Identify which cell holds the provided text, then report its [x, y] central coordinate. 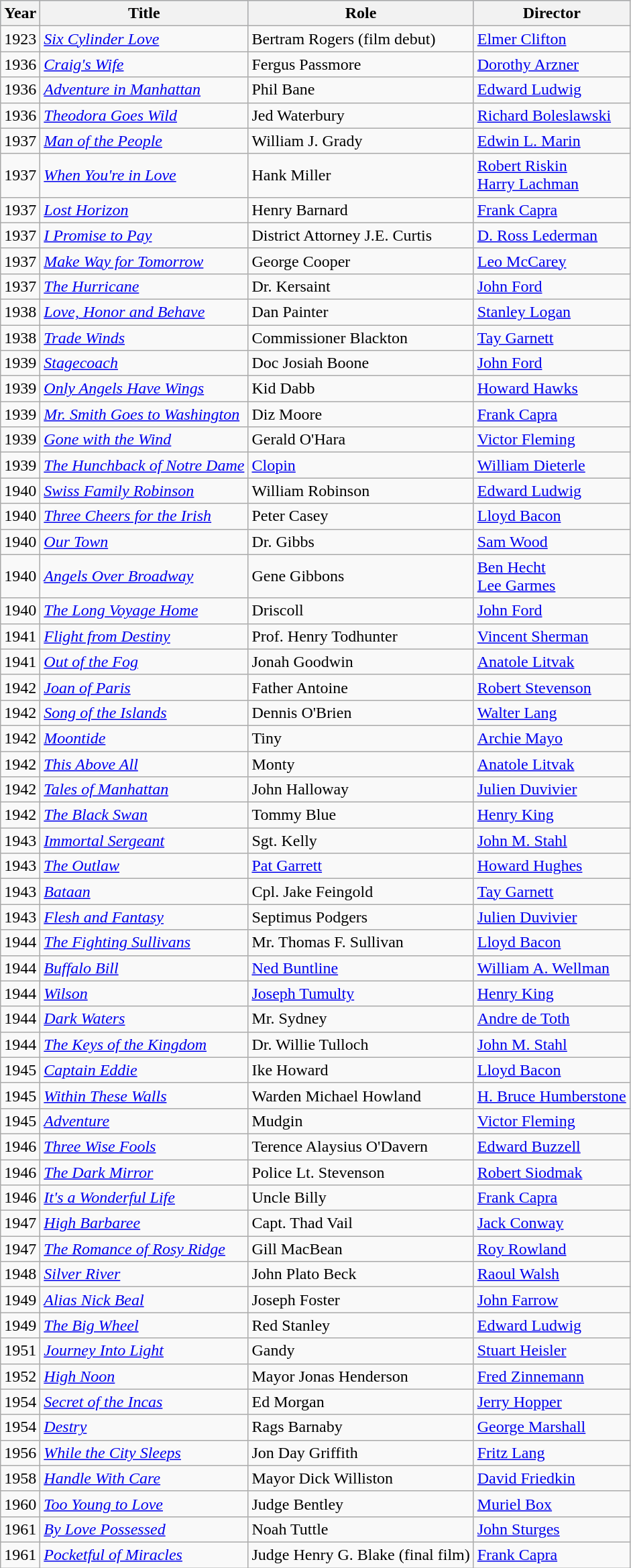
Mr. Smith Goes to Washington [144, 414]
George Marshall [551, 1427]
Three Wise Fools [144, 1146]
1923 [20, 39]
Gill MacBean [361, 1249]
Out of the Fog [144, 662]
Our Town [144, 542]
District Attorney J.E. Curtis [361, 235]
High Noon [144, 1376]
Joseph Tumulty [361, 993]
Silver River [144, 1274]
Three Cheers for the Irish [144, 516]
The Outlaw [144, 866]
1952 [20, 1376]
Noah Tuttle [361, 1529]
1958 [20, 1478]
Tiny [361, 738]
Pat Garrett [361, 866]
Six Cylinder Love [144, 39]
Red Stanley [361, 1325]
Dorothy Arzner [551, 64]
Wilson [144, 993]
George Cooper [361, 261]
Flesh and Fantasy [144, 917]
Driscoll [361, 611]
Mr. Sydney [361, 1019]
Song of the Islands [144, 713]
Moontide [144, 738]
Secret of the Incas [144, 1402]
Love, Honor and Behave [144, 312]
The Fighting Sullivans [144, 943]
By Love Possessed [144, 1529]
Mr. Thomas F. Sullivan [361, 943]
Septimus Podgers [361, 917]
The Long Voyage Home [144, 611]
Bataan [144, 892]
Fritz Lang [551, 1453]
Jon Day Griffith [361, 1453]
This Above All [144, 764]
H. Bruce Humberstone [551, 1095]
Father Antoine [361, 687]
Flight from Destiny [144, 636]
Dark Waters [144, 1019]
Mudgin [361, 1121]
Captain Eddie [144, 1070]
High Barbaree [144, 1223]
Howard Hawks [551, 389]
Leo McCarey [551, 261]
Gandy [361, 1351]
Sam Wood [551, 542]
Monty [361, 764]
Adventure [144, 1121]
Lost Horizon [144, 210]
Joan of Paris [144, 687]
Handle With Care [144, 1478]
Andre de Toth [551, 1019]
1948 [20, 1274]
Tommy Blue [361, 815]
Stagecoach [144, 363]
John Halloway [361, 790]
Jed Waterbury [361, 115]
The Keys of the Kingdom [144, 1044]
The Hunchback of Notre Dame [144, 465]
Edwin L. Marin [551, 141]
Stuart Heisler [551, 1351]
Gene Gibbons [361, 577]
Ben Hecht Lee Garmes [551, 577]
Mayor Jonas Henderson [361, 1376]
Prof. Henry Todhunter [361, 636]
Theodora Goes Wild [144, 115]
Fred Zinnemann [551, 1376]
John Sturges [551, 1529]
Cpl. Jake Feingold [361, 892]
Commissioner Blackton [361, 337]
The Black Swan [144, 815]
While the City Sleeps [144, 1453]
William A. Wellman [551, 968]
Capt. Thad Vail [361, 1223]
Clopin [361, 465]
Elmer Clifton [551, 39]
Dan Painter [361, 312]
William Robinson [361, 491]
Swiss Family Robinson [144, 491]
Doc Josiah Boone [361, 363]
Vincent Sherman [551, 636]
Diz Moore [361, 414]
Man of the People [144, 141]
Pocketful of Miracles [144, 1555]
Walter Lang [551, 713]
Craig's Wife [144, 64]
Dr. Kersaint [361, 286]
Gone with the Wind [144, 440]
Journey Into Light [144, 1351]
The Romance of Rosy Ridge [144, 1249]
Judge Bentley [361, 1504]
Robert Siodmak [551, 1172]
Director [551, 13]
Dr. Gibbs [361, 542]
William J. Grady [361, 141]
Angels Over Broadway [144, 577]
Year [20, 13]
Phil Bane [361, 90]
Howard Hughes [551, 866]
Uncle Billy [361, 1198]
Too Young to Love [144, 1504]
Adventure in Manhattan [144, 90]
Edward Buzzell [551, 1146]
William Dieterle [551, 465]
Peter Casey [361, 516]
D. Ross Lederman [551, 235]
Robert Stevenson [551, 687]
Terence Alaysius O'Davern [361, 1146]
Title [144, 13]
Destry [144, 1427]
1956 [20, 1453]
The Dark Mirror [144, 1172]
Raoul Walsh [551, 1274]
John Plato Beck [361, 1274]
Jonah Goodwin [361, 662]
John Farrow [551, 1300]
Kid Dabb [361, 389]
Roy Rowland [551, 1249]
Dennis O'Brien [361, 713]
Archie Mayo [551, 738]
Gerald O'Hara [361, 440]
Alias Nick Beal [144, 1300]
Judge Henry G. Blake (final film) [361, 1555]
Warden Michael Howland [361, 1095]
Role [361, 13]
Stanley Logan [551, 312]
Joseph Foster [361, 1300]
Mayor Dick Williston [361, 1478]
Jerry Hopper [551, 1402]
Ike Howard [361, 1070]
Dr. Willie Tulloch [361, 1044]
Immortal Sergeant [144, 841]
Buffalo Bill [144, 968]
Hank Miller [361, 176]
Tales of Manhattan [144, 790]
Within These Walls [144, 1095]
When You're in Love [144, 176]
Ned Buntline [361, 968]
David Friedkin [551, 1478]
Rags Barnaby [361, 1427]
Richard Boleslawski [551, 115]
Trade Winds [144, 337]
1960 [20, 1504]
Jack Conway [551, 1223]
I Promise to Pay [144, 235]
1951 [20, 1351]
The Hurricane [144, 286]
Only Angels Have Wings [144, 389]
It's a Wonderful Life [144, 1198]
Muriel Box [551, 1504]
Make Way for Tomorrow [144, 261]
Ed Morgan [361, 1402]
Robert Riskin Harry Lachman [551, 176]
Sgt. Kelly [361, 841]
Bertram Rogers (film debut) [361, 39]
Police Lt. Stevenson [361, 1172]
Fergus Passmore [361, 64]
The Big Wheel [144, 1325]
Henry Barnard [361, 210]
